Provide the (X, Y) coordinate of the cell's center where the given text is located.  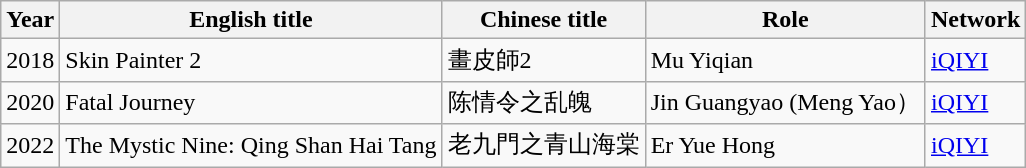
老九門之青山海棠 (544, 146)
2018 (30, 60)
English title (251, 20)
Jin Guangyao (Meng Yao） (785, 102)
2020 (30, 102)
Mu Yiqian (785, 60)
Er Yue Hong (785, 146)
Chinese title (544, 20)
Year (30, 20)
畫皮師2 (544, 60)
Role (785, 20)
Network (975, 20)
2022 (30, 146)
Skin Painter 2 (251, 60)
陈情令之乱魄 (544, 102)
Fatal Journey (251, 102)
The Mystic Nine: Qing Shan Hai Tang (251, 146)
